Determine the [X, Y] coordinate at the center of the cell enclosing the given text.  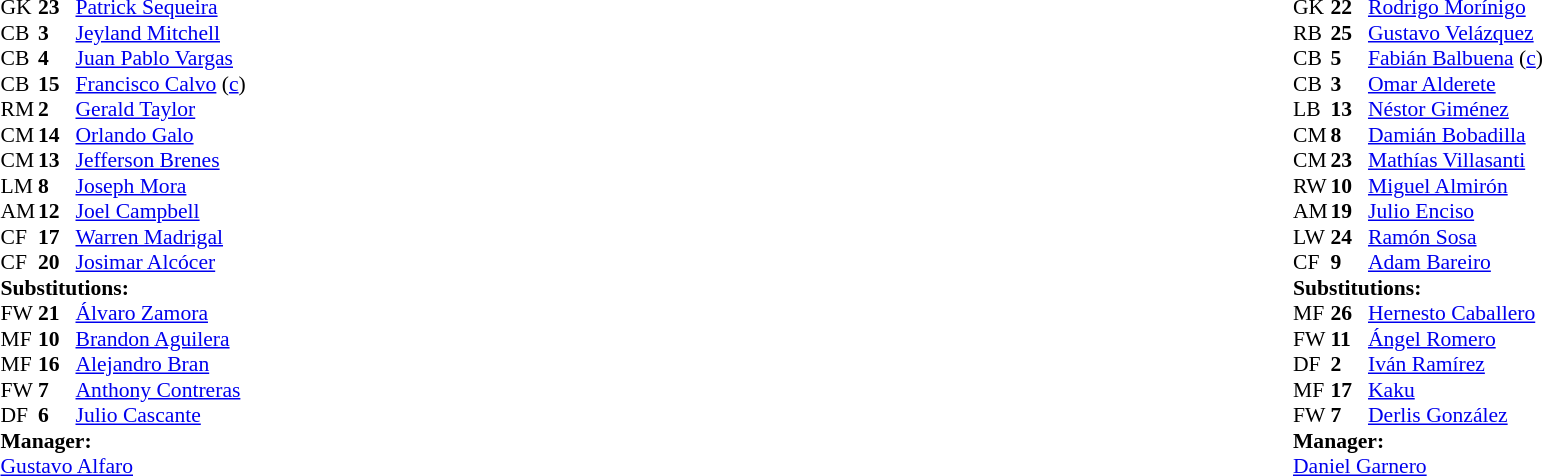
RW [1312, 186]
RB [1312, 33]
Joel Campbell [161, 211]
26 [1349, 313]
LB [1312, 109]
Anthony Contreras [161, 390]
Josimar Alcócer [161, 263]
Jefferson Brenes [161, 161]
Juan Pablo Vargas [161, 59]
9 [1349, 263]
Substitutions: [122, 288]
19 [1349, 211]
Warren Madrigal [161, 237]
LM [19, 186]
Julio Cascante [161, 415]
Álvaro Zamora [161, 313]
15 [57, 84]
5 [1349, 59]
RM [19, 109]
Joseph Mora [161, 186]
21 [57, 313]
Manager: [122, 441]
20 [57, 263]
Brandon Aguilera [161, 339]
Orlando Galo [161, 135]
14 [57, 135]
Gerald Taylor [161, 109]
25 [1349, 33]
16 [57, 365]
Alejandro Bran [161, 365]
23 [1349, 161]
LW [1312, 237]
24 [1349, 237]
Francisco Calvo (c) [161, 84]
Jeyland Mitchell [161, 33]
6 [57, 415]
11 [1349, 339]
12 [57, 211]
4 [57, 59]
